Output the [x, y] coordinate of the center of the cell containing the given text.  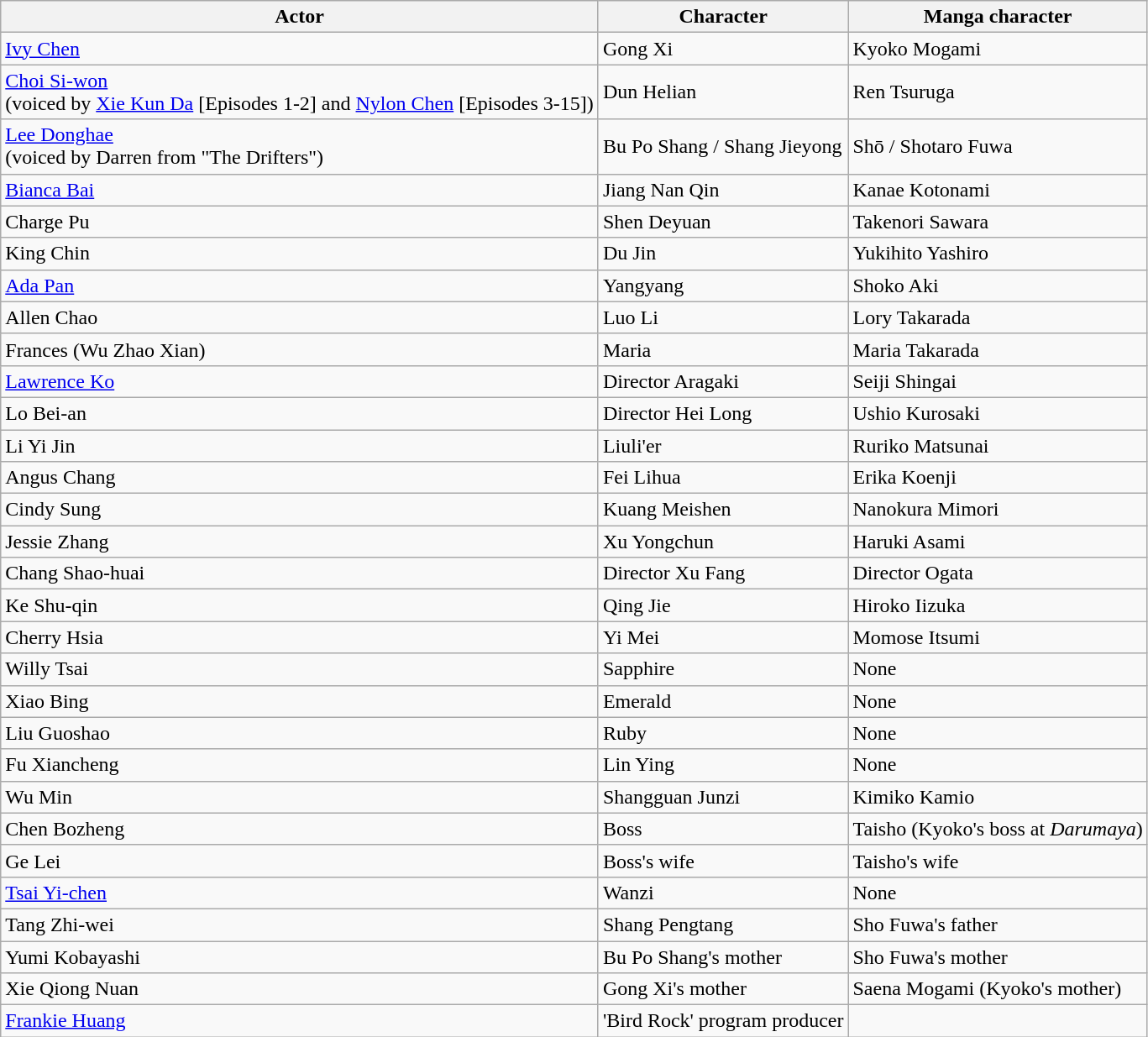
Sho Fuwa's father [998, 924]
Jiang Nan Qin [723, 190]
Kuang Meishen [723, 510]
Boss [723, 829]
Fu Xiancheng [300, 765]
Ruriko Matsunai [998, 446]
Ke Shu-qin [300, 605]
Character [723, 17]
Saena Mogami (Kyoko's mother) [998, 989]
Manga character [998, 17]
'Bird Rock' program producer [723, 1021]
Emerald [723, 701]
Cherry Hsia [300, 637]
Boss's wife [723, 861]
Momose Itsumi [998, 637]
Wu Min [300, 797]
Kanae Kotonami [998, 190]
Yukihito Yashiro [998, 254]
Shen Deyuan [723, 222]
Actor [300, 17]
Bu Po Shang's mother [723, 956]
Li Yi Jin [300, 446]
Du Jin [723, 254]
Xie Qiong Nuan [300, 989]
Fei Lihua [723, 478]
Bu Po Shang / Shang Jieyong [723, 146]
Shoko Aki [998, 285]
Taisho (Kyoko's boss at Darumaya) [998, 829]
Allen Chao [300, 317]
Director Hei Long [723, 413]
Xu Yongchun [723, 542]
Shangguan Junzi [723, 797]
Yumi Kobayashi [300, 956]
Frances (Wu Zhao Xian) [300, 349]
Takenori Sawara [998, 222]
Liuli'er [723, 446]
Sapphire [723, 669]
Maria [723, 349]
Cindy Sung [300, 510]
Frankie Huang [300, 1021]
Erika Koenji [998, 478]
Wanzi [723, 893]
Chang Shao-huai [300, 573]
Lory Takarada [998, 317]
Yi Mei [723, 637]
Xiao Bing [300, 701]
Ge Lei [300, 861]
Sho Fuwa's mother [998, 956]
King Chin [300, 254]
Lin Ying [723, 765]
Lo Bei-an [300, 413]
Hiroko Iizuka [998, 605]
Lawrence Ko [300, 381]
Taisho's wife [998, 861]
Gong Xi's mother [723, 989]
Kimiko Kamio [998, 797]
Angus Chang [300, 478]
Kyoko Mogami [998, 49]
Director Ogata [998, 573]
Choi Si-won(voiced by Xie Kun Da [Episodes 1-2] and Nylon Chen [Episodes 3-15]) [300, 92]
Liu Guoshao [300, 733]
Seiji Shingai [998, 381]
Nanokura Mimori [998, 510]
Yangyang [723, 285]
Charge Pu [300, 222]
Shō / Shotaro Fuwa [998, 146]
Jessie Zhang [300, 542]
Ivy Chen [300, 49]
Bianca Bai [300, 190]
Lee Donghae(voiced by Darren from "The Drifters") [300, 146]
Luo Li [723, 317]
Tsai Yi-chen [300, 893]
Dun Helian [723, 92]
Haruki Asami [998, 542]
Ren Tsuruga [998, 92]
Gong Xi [723, 49]
Ushio Kurosaki [998, 413]
Director Aragaki [723, 381]
Ada Pan [300, 285]
Qing Jie [723, 605]
Shang Pengtang [723, 924]
Ruby [723, 733]
Maria Takarada [998, 349]
Director Xu Fang [723, 573]
Tang Zhi-wei [300, 924]
Willy Tsai [300, 669]
Chen Bozheng [300, 829]
